Scan for the cell matching the given text and deliver its (X, Y) coordinate at center. 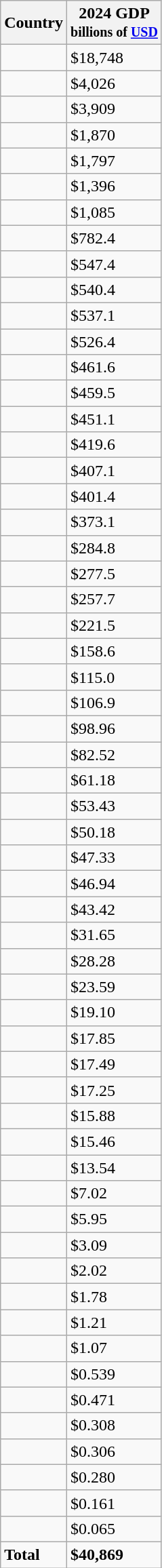
$537.1 (114, 315)
$158.6 (114, 651)
$0.161 (114, 1503)
$13.54 (114, 1167)
$1,085 (114, 212)
$106.9 (114, 703)
$1,396 (114, 187)
$4,026 (114, 83)
$2.02 (114, 1271)
$43.42 (114, 909)
$40,869 (114, 1554)
$1,797 (114, 161)
$401.4 (114, 496)
$526.4 (114, 341)
$23.59 (114, 987)
$0.065 (114, 1529)
$451.1 (114, 419)
$782.4 (114, 238)
$3.09 (114, 1245)
$98.96 (114, 728)
$221.5 (114, 625)
$407.1 (114, 471)
$0.306 (114, 1451)
$115.0 (114, 677)
$53.43 (114, 806)
$1,870 (114, 135)
$0.280 (114, 1477)
$1.78 (114, 1297)
$7.02 (114, 1194)
$1.07 (114, 1348)
$17.25 (114, 1090)
2024 GDPbillions of USD (114, 23)
$0.308 (114, 1426)
$15.88 (114, 1116)
$28.28 (114, 961)
$15.46 (114, 1141)
$18,748 (114, 58)
Total (34, 1554)
$46.94 (114, 884)
$17.49 (114, 1064)
$0.539 (114, 1374)
$461.6 (114, 368)
$19.10 (114, 1013)
$0.471 (114, 1400)
$31.65 (114, 935)
Country (34, 23)
$373.1 (114, 522)
$277.5 (114, 574)
$540.4 (114, 290)
$50.18 (114, 832)
$17.85 (114, 1038)
$61.18 (114, 781)
$419.6 (114, 445)
$284.8 (114, 548)
$257.7 (114, 600)
$3,909 (114, 109)
$5.95 (114, 1219)
$47.33 (114, 858)
$459.5 (114, 393)
$82.52 (114, 755)
$1.21 (114, 1322)
$547.4 (114, 264)
